Scan for the cell matching the given text and deliver its (x, y) coordinate at center. 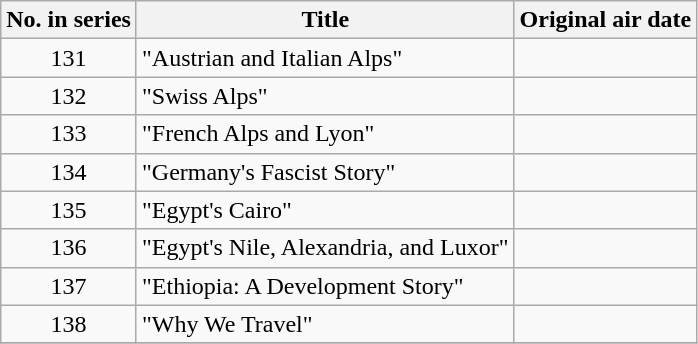
No. in series (69, 20)
134 (69, 172)
"French Alps and Lyon" (325, 134)
138 (69, 324)
Title (325, 20)
136 (69, 248)
"Why We Travel" (325, 324)
133 (69, 134)
"Egypt's Nile, Alexandria, and Luxor" (325, 248)
"Germany's Fascist Story" (325, 172)
Original air date (606, 20)
135 (69, 210)
"Egypt's Cairo" (325, 210)
137 (69, 286)
131 (69, 58)
"Swiss Alps" (325, 96)
132 (69, 96)
"Austrian and Italian Alps" (325, 58)
"Ethiopia: A Development Story" (325, 286)
